Locate the cell with the specified text and output its (x, y) center coordinate. 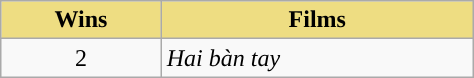
Films (317, 20)
2 (81, 58)
Wins (81, 20)
Hai bàn tay (317, 58)
